From the cell containing the given text, extract its center point as [X, Y] coordinate. 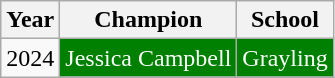
School [285, 20]
Year [30, 20]
Champion [148, 20]
Jessica Campbell [148, 58]
Grayling [285, 58]
2024 [30, 58]
